Scan for the cell matching the given text and deliver its [X, Y] coordinate at center. 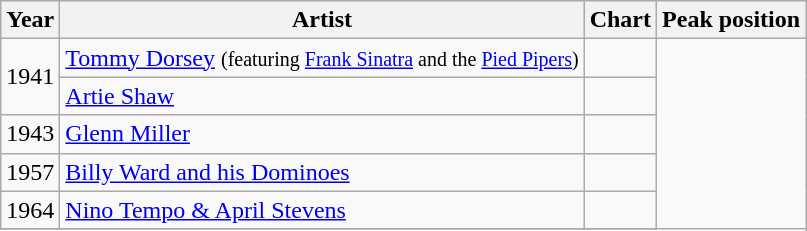
Artie Shaw [322, 96]
1943 [30, 134]
1957 [30, 172]
Tommy Dorsey (featuring Frank Sinatra and the Pied Pipers) [322, 58]
Peak position [732, 20]
1964 [30, 210]
1941 [30, 77]
Year [30, 20]
Nino Tempo & April Stevens [322, 210]
Artist [322, 20]
Billy Ward and his Dominoes [322, 172]
Chart [620, 20]
Glenn Miller [322, 134]
